Find where the given text appears and provide that cell's center as (x, y) coordinate. 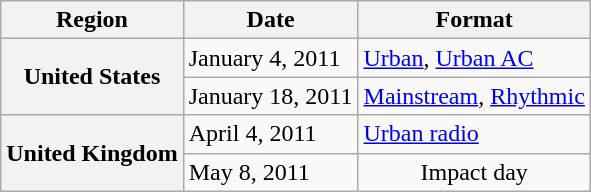
January 4, 2011 (270, 58)
Date (270, 20)
United States (92, 77)
April 4, 2011 (270, 134)
Region (92, 20)
Format (474, 20)
May 8, 2011 (270, 172)
Urban radio (474, 134)
January 18, 2011 (270, 96)
United Kingdom (92, 153)
Impact day (474, 172)
Urban, Urban AC (474, 58)
Mainstream, Rhythmic (474, 96)
